Return (X, Y) of the center of cell containing provided text 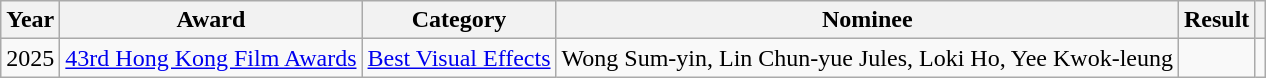
Nominee (867, 20)
Year (30, 20)
Best Visual Effects (459, 58)
Result (1216, 20)
Category (459, 20)
Award (211, 20)
Wong Sum-yin, Lin Chun-yue Jules, Loki Ho, Yee Kwok-leung (867, 58)
43rd Hong Kong Film Awards (211, 58)
2025 (30, 58)
